Detect which cell encompasses the target text, then output its (x, y) center coordinate. 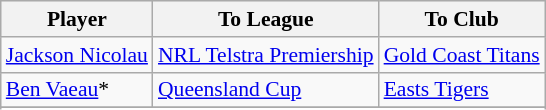
Jackson Nicolau (77, 55)
Queensland Cup (266, 90)
NRL Telstra Premiership (266, 55)
Easts Tigers (462, 90)
Player (77, 19)
Ben Vaeau* (77, 90)
Gold Coast Titans (462, 55)
To Club (462, 19)
To League (266, 19)
